Output the (x, y) coordinate of the center of the cell containing the given text.  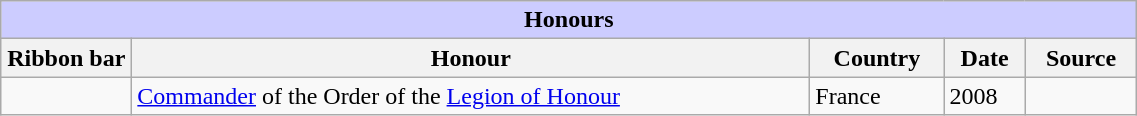
Honours (569, 20)
France (877, 96)
Commander of the Order of the Legion of Honour (471, 96)
2008 (984, 96)
Source (1081, 58)
Ribbon bar (66, 58)
Honour (471, 58)
Country (877, 58)
Date (984, 58)
